Locate the cell with the specified text and output its (X, Y) center coordinate. 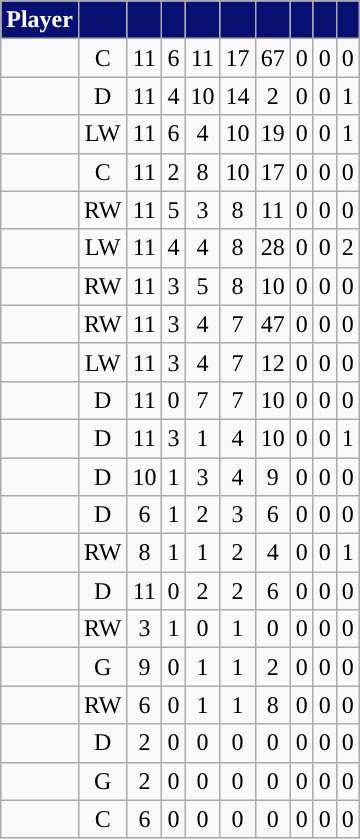
28 (272, 248)
Player (40, 20)
47 (272, 324)
67 (272, 58)
14 (238, 96)
12 (272, 362)
19 (272, 134)
